Capture the cell that displays the provided text and extract its [X, Y] central coordinate. 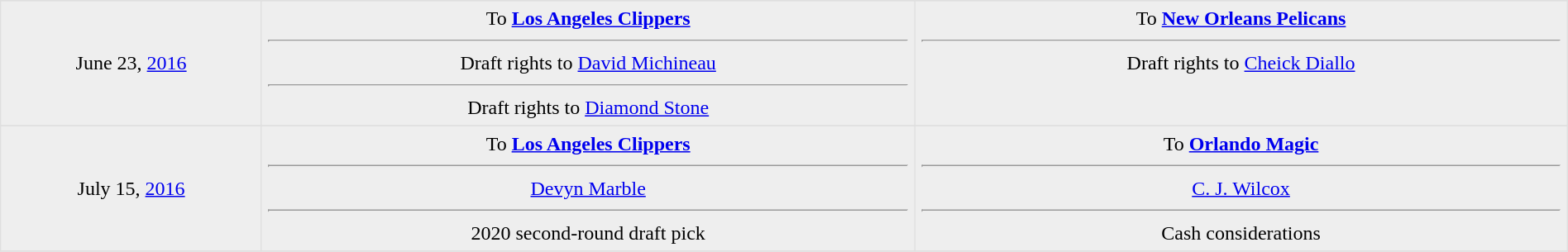
To New Orleans PelicansDraft rights to Cheick Diallo [1241, 64]
To Los Angeles ClippersDevyn Marble2020 second-round draft pick [587, 188]
June 23, 2016 [131, 64]
To Orlando MagicC. J. WilcoxCash considerations [1241, 188]
To Los Angeles ClippersDraft rights to David MichineauDraft rights to Diamond Stone [587, 64]
July 15, 2016 [131, 188]
